Locate the cell with the specified text and output its [x, y] center coordinate. 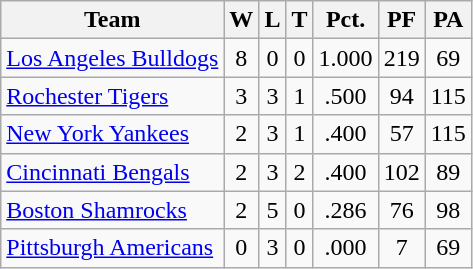
8 [242, 58]
T [300, 20]
76 [402, 210]
7 [402, 248]
New York Yankees [112, 134]
219 [402, 58]
PA [448, 20]
98 [448, 210]
.500 [346, 96]
L [272, 20]
1.000 [346, 58]
89 [448, 172]
W [242, 20]
Boston Shamrocks [112, 210]
94 [402, 96]
Cincinnati Bengals [112, 172]
Team [112, 20]
.286 [346, 210]
Rochester Tigers [112, 96]
Los Angeles Bulldogs [112, 58]
.000 [346, 248]
Pittsburgh Americans [112, 248]
102 [402, 172]
57 [402, 134]
5 [272, 210]
PF [402, 20]
Pct. [346, 20]
